Pinpoint the cell where the given text exists, returning its (x, y) midpoint coordinate. 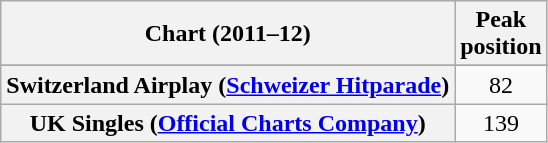
139 (501, 123)
Switzerland Airplay (Schweizer Hitparade) (228, 85)
Peakposition (501, 34)
82 (501, 85)
Chart (2011–12) (228, 34)
UK Singles (Official Charts Company) (228, 123)
